Capture the cell that displays the provided text and extract its [x, y] central coordinate. 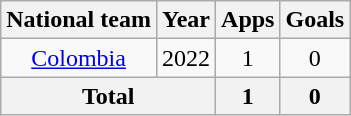
2022 [186, 58]
National team [79, 20]
Goals [315, 20]
Total [108, 96]
Year [186, 20]
Apps [248, 20]
Colombia [79, 58]
